Return the [X, Y] coordinate for the center point of the cell that contains the specified text.  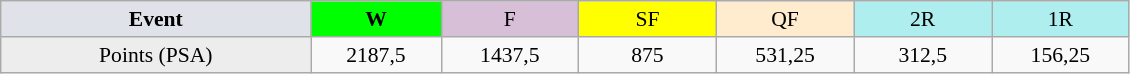
1437,5 [510, 55]
2R [923, 19]
1R [1061, 19]
Event [156, 19]
531,25 [785, 55]
F [510, 19]
W [376, 19]
312,5 [923, 55]
QF [785, 19]
2187,5 [376, 55]
156,25 [1061, 55]
Points (PSA) [156, 55]
875 [648, 55]
SF [648, 19]
